For the text-containing cell, return its midpoint in (x, y) coordinate format. 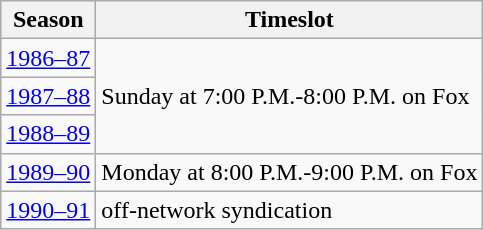
Monday at 8:00 P.M.-9:00 P.M. on Fox (290, 172)
Sunday at 7:00 P.M.-8:00 P.M. on Fox (290, 96)
1988–89 (48, 134)
1989–90 (48, 172)
off-network syndication (290, 210)
Timeslot (290, 20)
Season (48, 20)
1990–91 (48, 210)
1986–87 (48, 58)
1987–88 (48, 96)
